Extract the [X, Y] coordinate from the center of the cell holding the provided text.  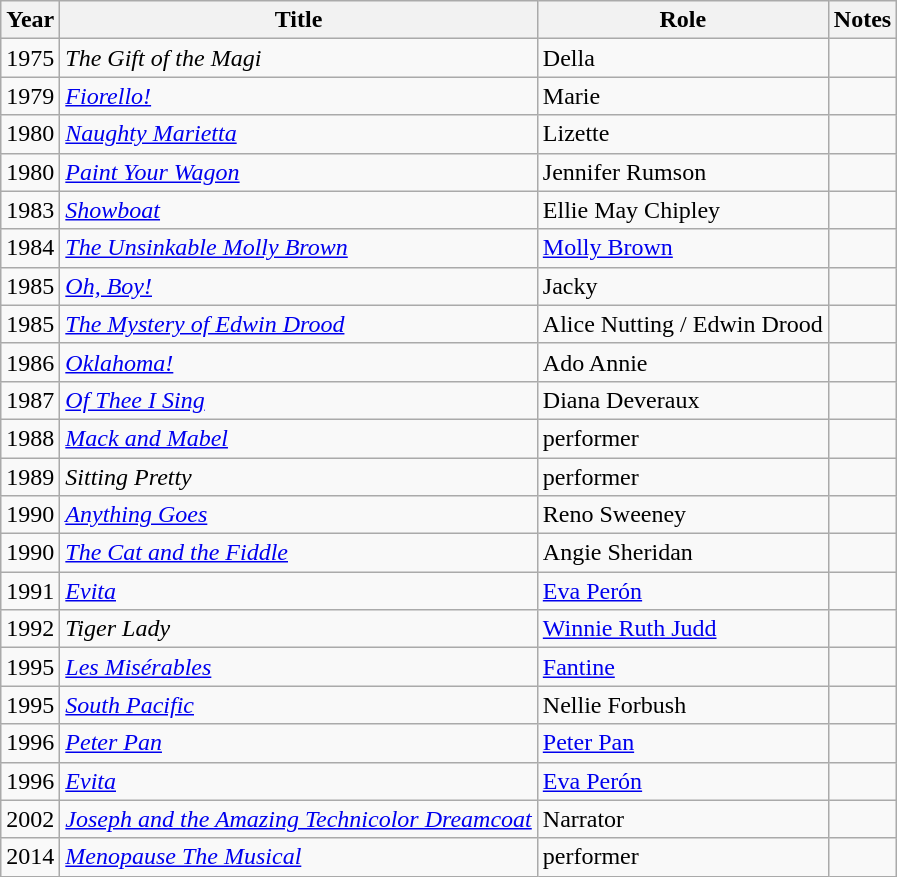
Year [30, 20]
Title [298, 20]
The Cat and the Fiddle [298, 553]
The Mystery of Edwin Drood [298, 324]
Oklahoma! [298, 362]
Les Misérables [298, 667]
Jacky [682, 286]
Lizette [682, 134]
Tiger Lady [298, 629]
Alice Nutting / Edwin Drood [682, 324]
Of Thee I Sing [298, 400]
Marie [682, 96]
Ado Annie [682, 362]
Fantine [682, 667]
Ellie May Chipley [682, 210]
Jennifer Rumson [682, 172]
Menopause The Musical [298, 857]
The Unsinkable Molly Brown [298, 248]
1986 [30, 362]
Winnie Ruth Judd [682, 629]
Molly Brown [682, 248]
The Gift of the Magi [298, 58]
Narrator [682, 819]
Reno Sweeney [682, 515]
Oh, Boy! [298, 286]
1987 [30, 400]
1984 [30, 248]
2014 [30, 857]
Sitting Pretty [298, 477]
Naughty Marietta [298, 134]
Paint Your Wagon [298, 172]
1983 [30, 210]
Joseph and the Amazing Technicolor Dreamcoat [298, 819]
1975 [30, 58]
Diana Deveraux [682, 400]
Showboat [298, 210]
Role [682, 20]
1989 [30, 477]
1991 [30, 591]
Mack and Mabel [298, 438]
South Pacific [298, 705]
Della [682, 58]
1979 [30, 96]
2002 [30, 819]
1988 [30, 438]
Angie Sheridan [682, 553]
Anything Goes [298, 515]
Nellie Forbush [682, 705]
Fiorello! [298, 96]
1992 [30, 629]
Notes [862, 20]
